Output the [x, y] coordinate of the center of the cell containing the given text.  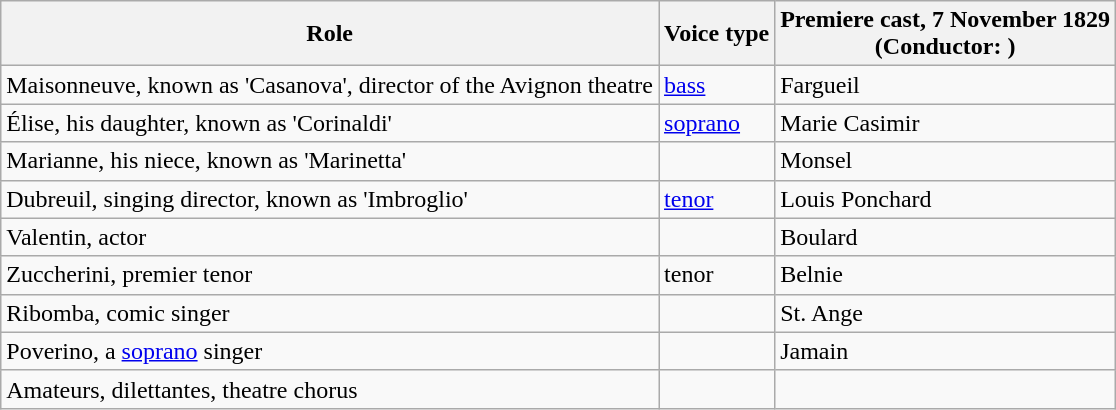
Fargueil [946, 85]
Jamain [946, 351]
Dubreuil, singing director, known as 'Imbroglio' [330, 199]
bass [717, 85]
Zuccherini, premier tenor [330, 275]
Valentin, actor [330, 237]
Boulard [946, 237]
Amateurs, dilettantes, theatre chorus [330, 389]
Élise, his daughter, known as 'Corinaldi' [330, 123]
Marie Casimir [946, 123]
Role [330, 34]
St. Ange [946, 313]
soprano [717, 123]
Maisonneuve, known as 'Casanova', director of the Avignon theatre [330, 85]
Monsel [946, 161]
Louis Ponchard [946, 199]
Belnie [946, 275]
Poverino, a soprano singer [330, 351]
Marianne, his niece, known as 'Marinetta' [330, 161]
Premiere cast, 7 November 1829(Conductor: ) [946, 34]
Voice type [717, 34]
Ribomba, comic singer [330, 313]
